Determine the (x, y) coordinate at the center of the cell enclosing the given text.  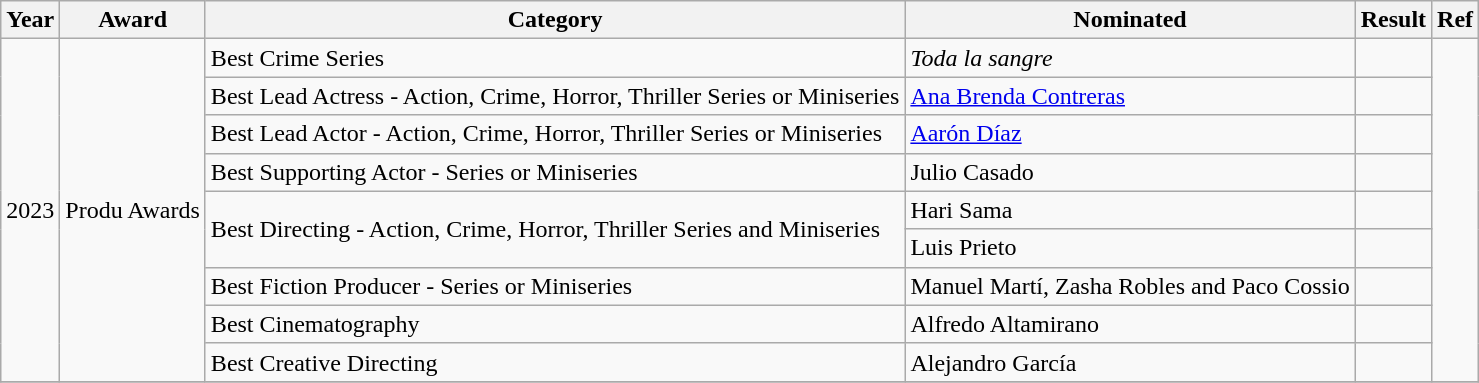
Ana Brenda Contreras (1130, 96)
Hari Sama (1130, 210)
Best Fiction Producer - Series or Miniseries (555, 286)
Julio Casado (1130, 172)
Best Lead Actor - Action, Crime, Horror, Thriller Series or Miniseries (555, 134)
Best Cinematography (555, 324)
Category (555, 20)
Ref (1456, 20)
Result (1393, 20)
Aarón Díaz (1130, 134)
Luis Prieto (1130, 248)
Best Directing - Action, Crime, Horror, Thriller Series and Miniseries (555, 229)
Best Creative Directing (555, 362)
Best Supporting Actor - Series or Miniseries (555, 172)
Best Crime Series (555, 58)
Toda la sangre (1130, 58)
Manuel Martí, Zasha Robles and Paco Cossio (1130, 286)
Produ Awards (133, 210)
Alfredo Altamirano (1130, 324)
Alejandro García (1130, 362)
Nominated (1130, 20)
Award (133, 20)
Best Lead Actress - Action, Crime, Horror, Thriller Series or Miniseries (555, 96)
2023 (30, 210)
Year (30, 20)
